Determine the (X, Y) coordinate at the center of the cell enclosing the given text.  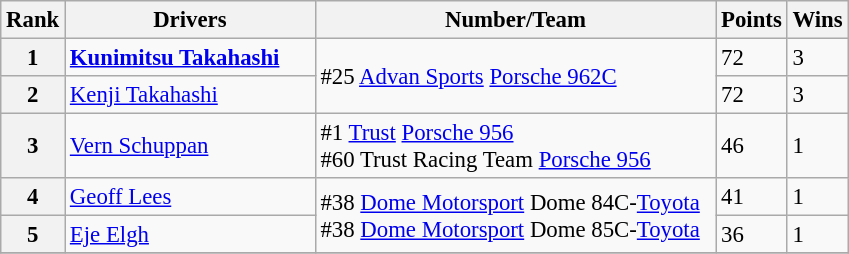
Geoff Lees (190, 197)
Rank (33, 20)
Drivers (190, 20)
4 (33, 197)
46 (752, 146)
Kunimitsu Takahashi (190, 58)
Eje Elgh (190, 235)
41 (752, 197)
Kenji Takahashi (190, 95)
#38 Dome Motorsport Dome 84C-Toyota#38 Dome Motorsport Dome 85C-Toyota (516, 216)
Vern Schuppan (190, 146)
5 (33, 235)
#25 Advan Sports Porsche 962C (516, 76)
#1 Trust Porsche 956#60 Trust Racing Team Porsche 956 (516, 146)
36 (752, 235)
Wins (818, 20)
Number/Team (516, 20)
Points (752, 20)
2 (33, 95)
